Determine the (X, Y) coordinate at the center of the cell enclosing the given text.  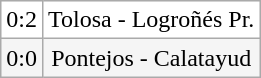
Pontejos - Calatayud (150, 58)
Tolosa - Logroñés Pr. (150, 20)
0:0 (22, 58)
0:2 (22, 20)
